Locate the cell with the specified text and output its (x, y) center coordinate. 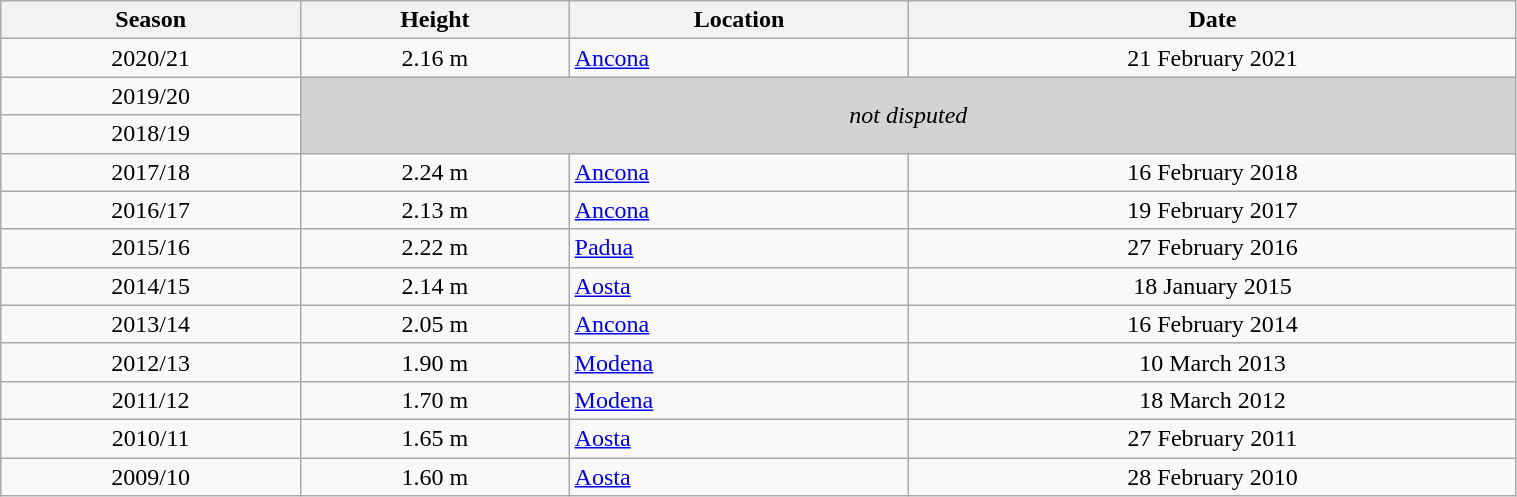
1.70 m (436, 400)
2.16 m (436, 58)
2020/21 (151, 58)
10 March 2013 (1212, 362)
Height (436, 20)
16 February 2018 (1212, 172)
2010/11 (151, 438)
Padua (739, 248)
18 January 2015 (1212, 286)
27 February 2011 (1212, 438)
2011/12 (151, 400)
1.60 m (436, 477)
16 February 2014 (1212, 324)
Location (739, 20)
2.05 m (436, 324)
2015/16 (151, 248)
19 February 2017 (1212, 210)
2013/14 (151, 324)
27 February 2016 (1212, 248)
2.22 m (436, 248)
28 February 2010 (1212, 477)
2017/18 (151, 172)
1.65 m (436, 438)
2018/19 (151, 134)
not disputed (908, 115)
2014/15 (151, 286)
Date (1212, 20)
2009/10 (151, 477)
2016/17 (151, 210)
18 March 2012 (1212, 400)
1.90 m (436, 362)
2012/13 (151, 362)
2.24 m (436, 172)
2.13 m (436, 210)
2019/20 (151, 96)
21 February 2021 (1212, 58)
2.14 m (436, 286)
Season (151, 20)
